Determine the [X, Y] coordinate at the center of the cell enclosing the given text.  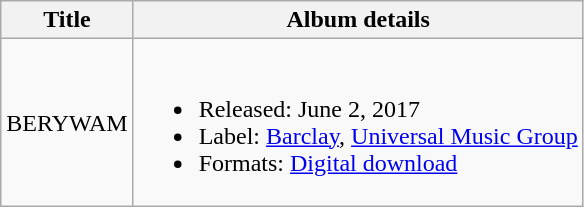
Released: June 2, 2017Label: Barclay, Universal Music GroupFormats: Digital download [358, 122]
BERYWAM [67, 122]
Title [67, 20]
Album details [358, 20]
